Return the [X, Y] coordinate for the center point of the cell that contains the specified text.  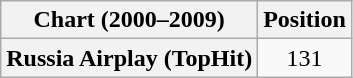
Position [305, 20]
Russia Airplay (TopHit) [130, 58]
131 [305, 58]
Chart (2000–2009) [130, 20]
